Scan for the cell matching the given text and deliver its (X, Y) coordinate at center. 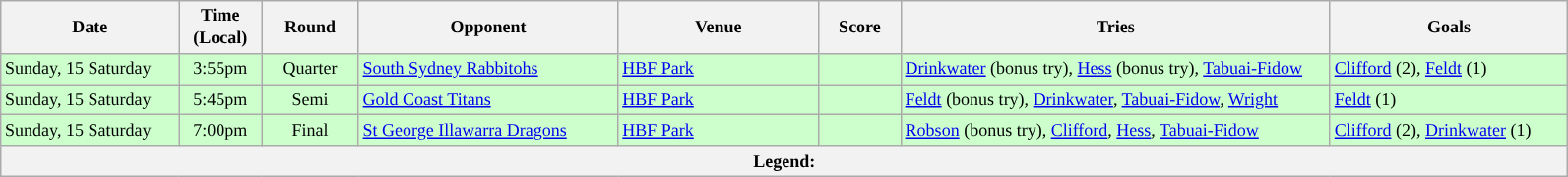
Clifford (2), Feldt (1) (1449, 69)
Final (311, 130)
Goals (1449, 28)
Legend: (784, 161)
7:00pm (220, 130)
Feldt (1) (1449, 100)
Round (311, 28)
Gold Coast Titans (488, 100)
Clifford (2), Drinkwater (1) (1449, 130)
South Sydney Rabbitohs (488, 69)
Opponent (488, 28)
Semi (311, 100)
Time (Local) (220, 28)
Drinkwater (bonus try), Hess (bonus try), Tabuai-Fidow (1115, 69)
Score (860, 28)
Date (91, 28)
St George Illawarra Dragons (488, 130)
Feldt (bonus try), Drinkwater, Tabuai-Fidow, Wright (1115, 100)
5:45pm (220, 100)
Tries (1115, 28)
Robson (bonus try), Clifford, Hess, Tabuai-Fidow (1115, 130)
Venue (719, 28)
3:55pm (220, 69)
Quarter (311, 69)
